For the text-containing cell, return its midpoint in (x, y) coordinate format. 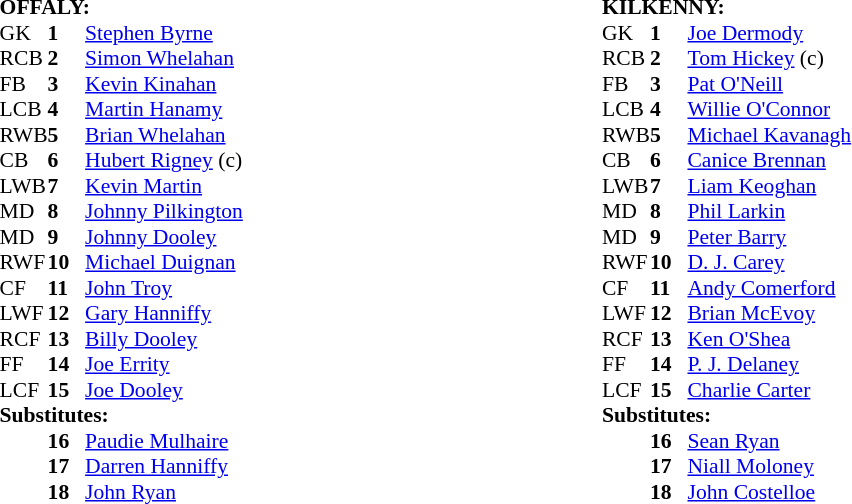
Joe Errity (164, 365)
Martin Hanamy (164, 109)
Joe Dooley (164, 390)
Peter Barry (769, 237)
Michael Duignan (164, 263)
Sean Ryan (769, 441)
Charlie Carter (769, 390)
Pat O'Neill (769, 84)
Brian McEvoy (769, 313)
Liam Keoghan (769, 186)
Gary Hanniffy (164, 313)
Michael Kavanagh (769, 135)
Willie O'Connor (769, 109)
Stephen Byrne (164, 33)
Brian Whelahan (164, 135)
Kevin Kinahan (164, 84)
Johnny Pilkington (164, 211)
Billy Dooley (164, 339)
P. J. Delaney (769, 365)
Simon Whelahan (164, 59)
Kevin Martin (164, 186)
Johnny Dooley (164, 237)
Joe Dermody (769, 33)
Canice Brennan (769, 161)
Hubert Rigney (c) (164, 161)
Ken O'Shea (769, 339)
Niall Moloney (769, 467)
Phil Larkin (769, 211)
Darren Hanniffy (164, 467)
John Troy (164, 288)
Paudie Mulhaire (164, 441)
D. J. Carey (769, 263)
Tom Hickey (c) (769, 59)
Andy Comerford (769, 288)
